Output the (x, y) coordinate of the center of the cell containing the given text.  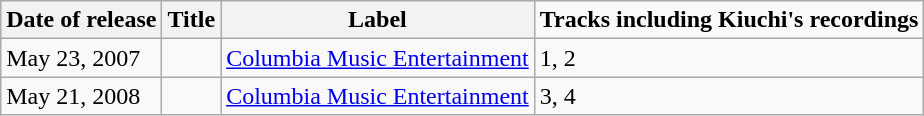
Label (378, 20)
1, 2 (729, 58)
May 21, 2008 (82, 96)
Tracks including Kiuchi's recordings (729, 20)
Date of release (82, 20)
May 23, 2007 (82, 58)
3, 4 (729, 96)
Title (192, 20)
